From the cell containing the given text, extract its center point as [x, y] coordinate. 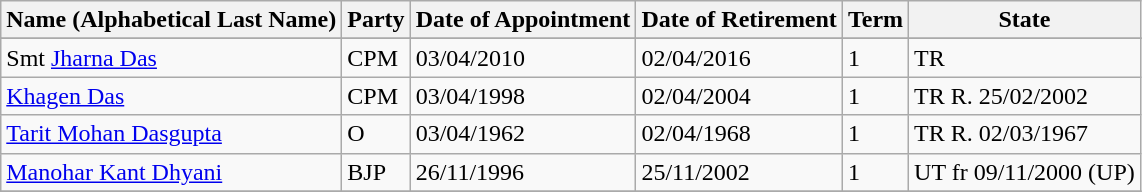
Manohar Kant Dhyani [172, 172]
BJP [376, 172]
Date of Appointment [523, 20]
Date of Retirement [740, 20]
03/04/1998 [523, 96]
03/04/2010 [523, 58]
TR R. 25/02/2002 [1025, 96]
UT fr 09/11/2000 (UP) [1025, 172]
TR [1025, 58]
O [376, 134]
Term [875, 20]
02/04/2004 [740, 96]
Smt Jharna Das [172, 58]
Tarit Mohan Dasgupta [172, 134]
26/11/1996 [523, 172]
Name (Alphabetical Last Name) [172, 20]
03/04/1962 [523, 134]
Khagen Das [172, 96]
State [1025, 20]
25/11/2002 [740, 172]
02/04/1968 [740, 134]
02/04/2016 [740, 58]
TR R. 02/03/1967 [1025, 134]
Party [376, 20]
